From the cell containing the given text, extract its center point as (x, y) coordinate. 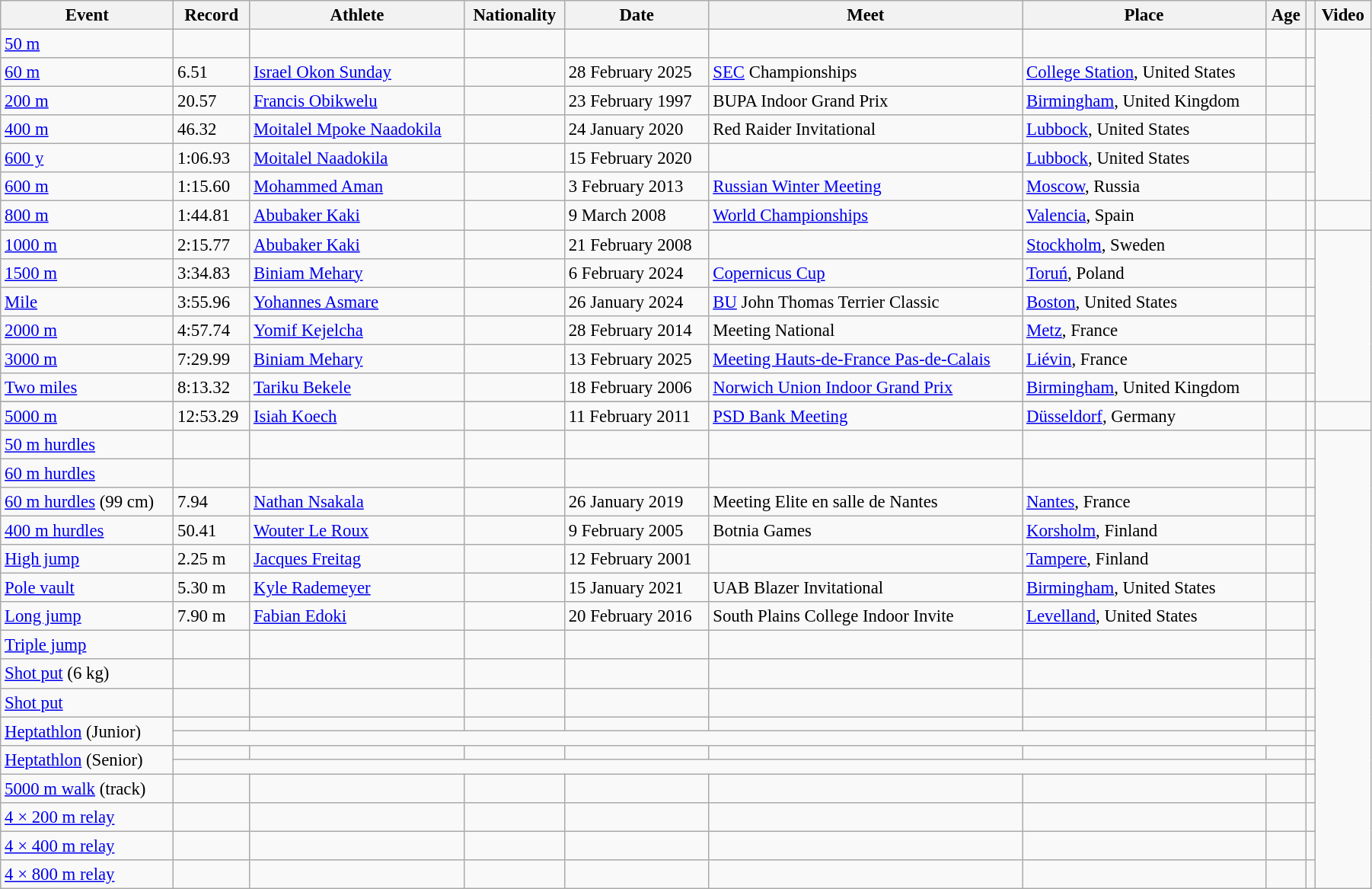
Two miles (87, 388)
400 m (87, 130)
46.32 (212, 130)
Age (1285, 15)
BUPA Indoor Grand Prix (866, 101)
Place (1144, 15)
Boston, United States (1144, 302)
Athlete (358, 15)
Meet (866, 15)
Korsholm, Finland (1144, 531)
Isiah Koech (358, 416)
Moitalel Naadokila (358, 158)
World Championships (866, 216)
Yomif Kejelcha (358, 330)
6.51 (212, 72)
Shot put (87, 702)
5000 m walk (track) (87, 788)
600 m (87, 187)
21 February 2008 (637, 245)
Long jump (87, 616)
28 February 2014 (637, 330)
28 February 2025 (637, 72)
15 February 2020 (637, 158)
8:13.32 (212, 388)
24 January 2020 (637, 130)
1500 m (87, 273)
Mile (87, 302)
6 February 2024 (637, 273)
High jump (87, 559)
7:29.99 (212, 359)
Heptathlon (Junior) (87, 731)
Tampere, Finland (1144, 559)
9 February 2005 (637, 531)
50 m hurdles (87, 445)
BU John Thomas Terrier Classic (866, 302)
20.57 (212, 101)
400 m hurdles (87, 531)
60 m hurdles (87, 473)
Meeting Elite en salle de Nantes (866, 502)
23 February 1997 (637, 101)
Meeting National (866, 330)
College Station, United States (1144, 72)
26 January 2024 (637, 302)
1000 m (87, 245)
800 m (87, 216)
20 February 2016 (637, 616)
4 × 800 m relay (87, 875)
4:57.74 (212, 330)
600 y (87, 158)
7.94 (212, 502)
Toruń, Poland (1144, 273)
11 February 2011 (637, 416)
Francis Obikwelu (358, 101)
Pole vault (87, 588)
3 February 2013 (637, 187)
12 February 2001 (637, 559)
2.25 m (212, 559)
4 × 200 m relay (87, 817)
Red Raider Invitational (866, 130)
Mohammed Aman (358, 187)
12:53.29 (212, 416)
1:15.60 (212, 187)
7.90 m (212, 616)
Stockholm, Sweden (1144, 245)
Heptathlon (Senior) (87, 759)
Wouter Le Roux (358, 531)
26 January 2019 (637, 502)
60 m hurdles (99 cm) (87, 502)
4 × 400 m relay (87, 846)
South Plains College Indoor Invite (866, 616)
3:34.83 (212, 273)
Norwich Union Indoor Grand Prix (866, 388)
Moitalel Mpoke Naadokila (358, 130)
50 m (87, 44)
50.41 (212, 531)
Nationality (515, 15)
60 m (87, 72)
15 January 2021 (637, 588)
3000 m (87, 359)
13 February 2025 (637, 359)
PSD Bank Meeting (866, 416)
Düsseldorf, Germany (1144, 416)
Copernicus Cup (866, 273)
Jacques Freitag (358, 559)
18 February 2006 (637, 388)
2:15.77 (212, 245)
Levelland, United States (1144, 616)
Meeting Hauts-de-France Pas-de-Calais (866, 359)
Shot put (6 kg) (87, 674)
Liévin, France (1144, 359)
Video (1343, 15)
200 m (87, 101)
Record (212, 15)
Tariku Bekele (358, 388)
Nantes, France (1144, 502)
Russian Winter Meeting (866, 187)
3:55.96 (212, 302)
SEC Championships (866, 72)
UAB Blazer Invitational (866, 588)
1:06.93 (212, 158)
Yohannes Asmare (358, 302)
Kyle Rademeyer (358, 588)
Metz, France (1144, 330)
Birmingham, United States (1144, 588)
Moscow, Russia (1144, 187)
Valencia, Spain (1144, 216)
Nathan Nsakala (358, 502)
Botnia Games (866, 531)
1:44.81 (212, 216)
Triple jump (87, 645)
Event (87, 15)
5000 m (87, 416)
9 March 2008 (637, 216)
Fabian Edoki (358, 616)
Date (637, 15)
2000 m (87, 330)
5.30 m (212, 588)
Israel Okon Sunday (358, 72)
